Capture the cell that displays the provided text and extract its [X, Y] central coordinate. 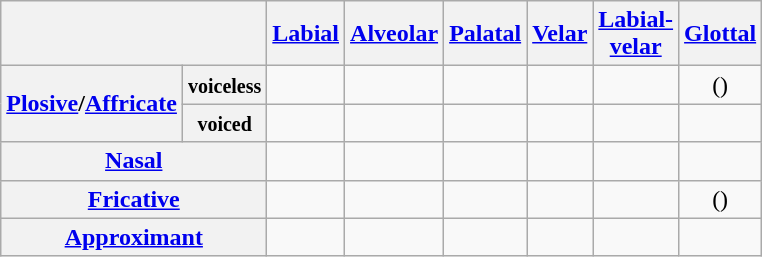
Plosive/Affricate [92, 104]
Glottal [720, 34]
Palatal [486, 34]
Approximant [134, 237]
Nasal [134, 161]
voiceless [224, 85]
voiced [224, 123]
Labial [306, 34]
Alveolar [394, 34]
Fricative [134, 199]
Velar [560, 34]
Labial-velar [636, 34]
